Capture the cell that displays the provided text and extract its (X, Y) central coordinate. 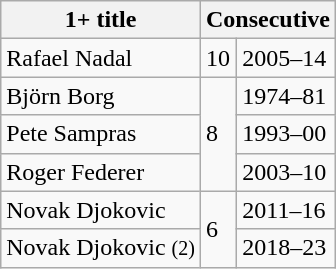
8 (218, 134)
Rafael Nadal (101, 58)
2003–10 (286, 172)
Pete Sampras (101, 134)
1993–00 (286, 134)
10 (218, 58)
Roger Federer (101, 172)
1974–81 (286, 96)
Novak Djokovic (2) (101, 248)
2005–14 (286, 58)
Novak Djokovic (101, 210)
Consecutive (268, 20)
2011–16 (286, 210)
Björn Borg (101, 96)
2018–23 (286, 248)
6 (218, 229)
1+ title (101, 20)
